Detect which cell encompasses the target text, then output its (x, y) center coordinate. 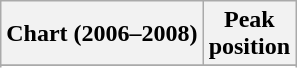
Chart (2006–2008) (102, 34)
Peakposition (249, 34)
